Identify which cell holds the provided text, then report its [X, Y] central coordinate. 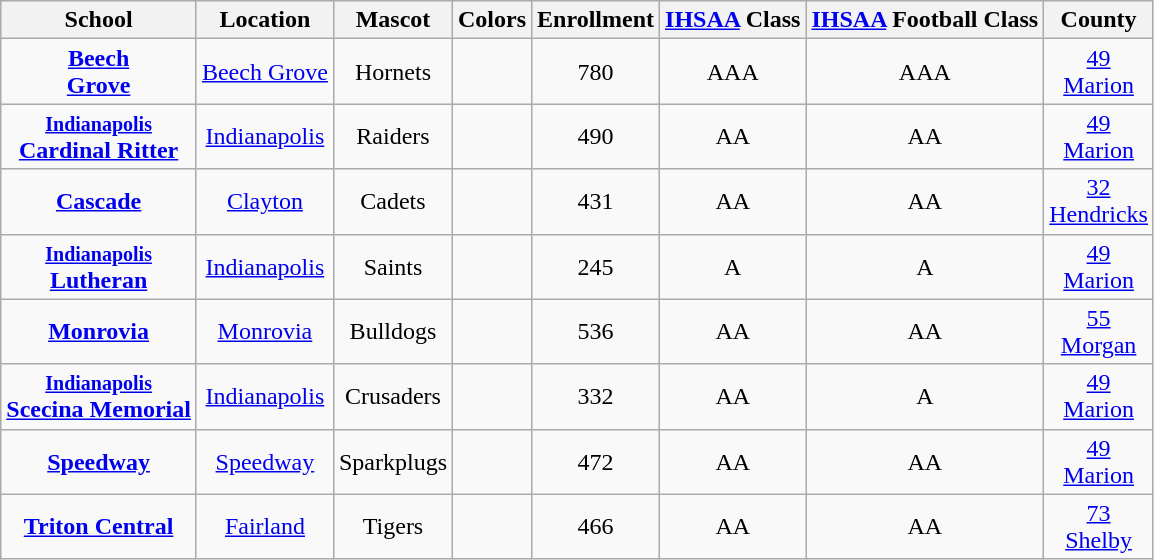
Enrollment [596, 20]
Colors [492, 20]
466 [596, 526]
Bulldogs [392, 332]
Sparkplugs [392, 462]
Saints [392, 266]
Raiders [392, 136]
49 Marion [1099, 462]
431 [596, 202]
Fairland [264, 526]
Clayton [264, 202]
472 [596, 462]
490 [596, 136]
Tigers [392, 526]
IHSAA Class [733, 20]
536 [596, 332]
55Morgan [1099, 332]
32Hendricks [1099, 202]
Location [264, 20]
73Shelby [1099, 526]
IndianapolisCardinal Ritter [99, 136]
County [1099, 20]
332 [596, 396]
IndianapolisScecina Memorial [99, 396]
780 [596, 72]
IHSAA Football Class [925, 20]
BeechGrove [99, 72]
245 [596, 266]
School [99, 20]
Triton Central [99, 526]
Crusaders [392, 396]
Cadets [392, 202]
Beech Grove [264, 72]
Mascot [392, 20]
IndianapolisLutheran [99, 266]
Cascade [99, 202]
Hornets [392, 72]
